Identify which cell holds the provided text, then report its [x, y] central coordinate. 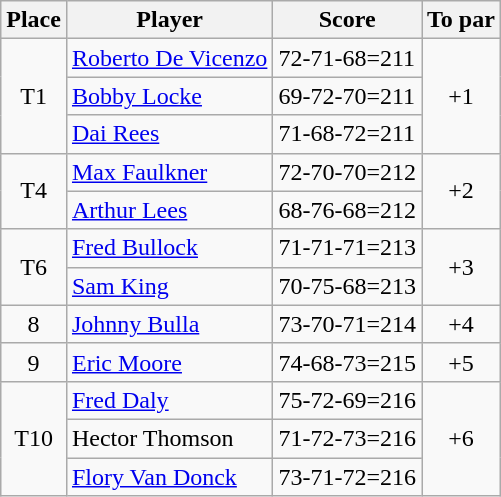
Eric Moore [169, 362]
T1 [34, 96]
Hector Thomson [169, 438]
74-68-73=215 [348, 362]
Fred Bullock [169, 248]
T4 [34, 191]
73-71-72=216 [348, 477]
Arthur Lees [169, 210]
Sam King [169, 286]
75-72-69=216 [348, 400]
Bobby Locke [169, 96]
+1 [462, 96]
Place [34, 20]
+2 [462, 191]
Player [169, 20]
Max Faulkner [169, 172]
72-70-70=212 [348, 172]
+3 [462, 267]
Roberto De Vicenzo [169, 58]
+5 [462, 362]
To par [462, 20]
T6 [34, 267]
+4 [462, 324]
71-72-73=216 [348, 438]
Dai Rees [169, 134]
+6 [462, 438]
9 [34, 362]
72-71-68=211 [348, 58]
Fred Daly [169, 400]
Johnny Bulla [169, 324]
T10 [34, 438]
71-68-72=211 [348, 134]
Flory Van Donck [169, 477]
69-72-70=211 [348, 96]
70-75-68=213 [348, 286]
73-70-71=214 [348, 324]
8 [34, 324]
68-76-68=212 [348, 210]
Score [348, 20]
71-71-71=213 [348, 248]
